Output the (x, y) coordinate of the center of the cell containing the given text.  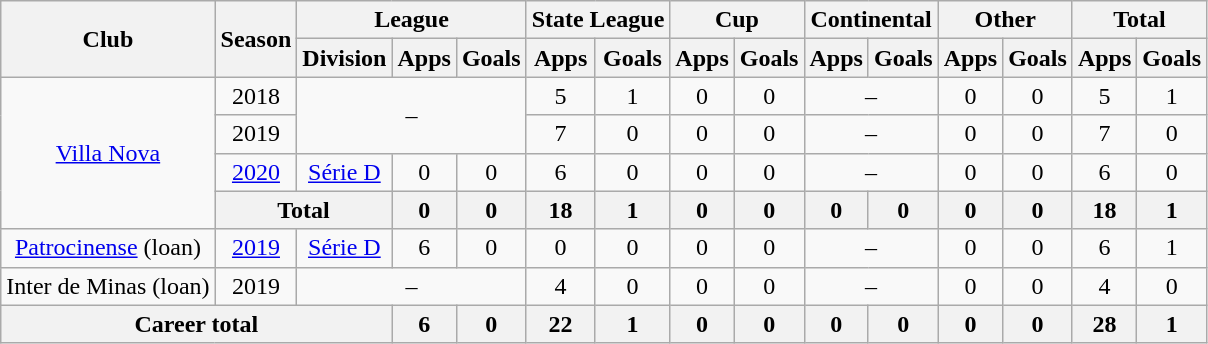
28 (1104, 324)
State League (598, 20)
League (412, 20)
Continental (871, 20)
Club (108, 39)
Cup (737, 20)
2020 (256, 172)
Inter de Minas (loan) (108, 286)
Season (256, 39)
Career total (196, 324)
22 (560, 324)
Villa Nova (108, 153)
2018 (256, 96)
Division (344, 58)
Other (1005, 20)
Patrocinense (loan) (108, 248)
